Locate the cell with the specified text and output its (X, Y) center coordinate. 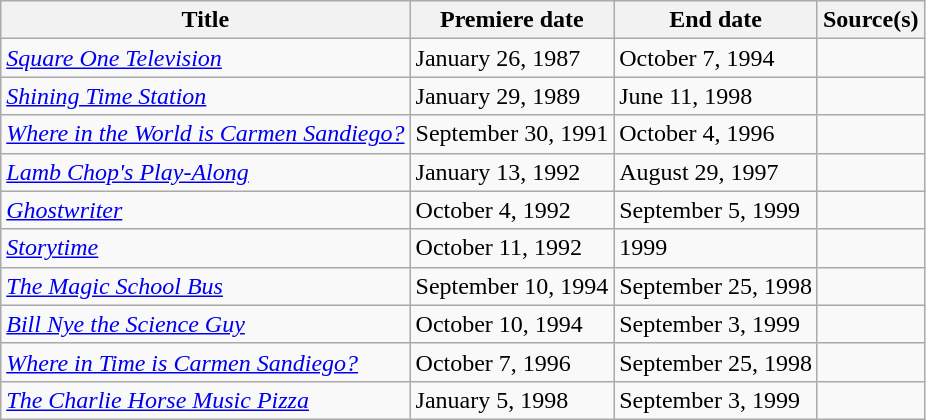
Source(s) (870, 20)
August 29, 1997 (716, 172)
October 7, 1996 (512, 362)
Title (206, 20)
Ghostwriter (206, 210)
October 11, 1992 (512, 248)
Shining Time Station (206, 96)
End date (716, 20)
September 30, 1991 (512, 134)
Bill Nye the Science Guy (206, 324)
October 4, 1992 (512, 210)
Premiere date (512, 20)
The Charlie Horse Music Pizza (206, 400)
January 13, 1992 (512, 172)
September 10, 1994 (512, 286)
October 4, 1996 (716, 134)
October 10, 1994 (512, 324)
Where in Time is Carmen Sandiego? (206, 362)
January 29, 1989 (512, 96)
1999 (716, 248)
Where in the World is Carmen Sandiego? (206, 134)
Storytime (206, 248)
June 11, 1998 (716, 96)
The Magic School Bus (206, 286)
October 7, 1994 (716, 58)
January 5, 1998 (512, 400)
September 5, 1999 (716, 210)
January 26, 1987 (512, 58)
Lamb Chop's Play-Along (206, 172)
Square One Television (206, 58)
